Search for the cell housing the specified text and yield its [x, y] center coordinate. 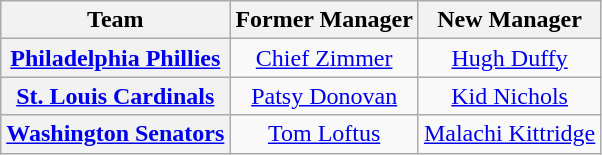
Washington Senators [116, 134]
Team [116, 20]
Patsy Donovan [324, 96]
Philadelphia Phillies [116, 58]
Malachi Kittridge [509, 134]
Chief Zimmer [324, 58]
Kid Nichols [509, 96]
St. Louis Cardinals [116, 96]
Former Manager [324, 20]
New Manager [509, 20]
Tom Loftus [324, 134]
Hugh Duffy [509, 58]
